Output the (x, y) coordinate of the center of the cell containing the given text.  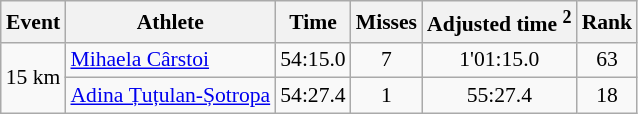
Misses (386, 22)
Adjusted time 2 (500, 22)
Event (34, 22)
Adina Țuțulan-Șotropa (170, 96)
54:27.4 (312, 96)
63 (608, 60)
1'01:15.0 (500, 60)
15 km (34, 78)
1 (386, 96)
18 (608, 96)
Rank (608, 22)
54:15.0 (312, 60)
Time (312, 22)
Mihaela Cârstoi (170, 60)
55:27.4 (500, 96)
7 (386, 60)
Athlete (170, 22)
